Return [x, y] of the center of cell containing provided text 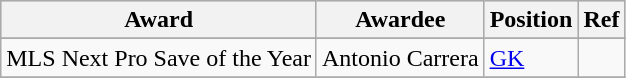
Ref [602, 20]
Position [531, 20]
Antonio Carrera [400, 58]
Awardee [400, 20]
GK [531, 58]
Award [159, 20]
MLS Next Pro Save of the Year [159, 58]
